Find where the given text appears and provide that cell's center as [x, y] coordinate. 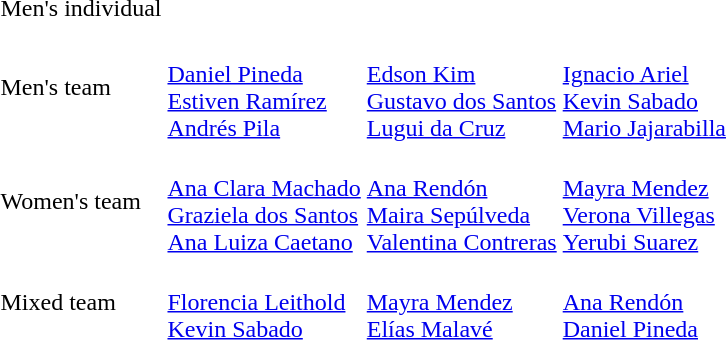
Ana Clara MachadoGraziela dos SantosAna Luiza Caetano [264, 202]
Edson KimGustavo dos SantosLugui da Cruz [462, 88]
Daniel PinedaEstiven RamírezAndrés Pila [264, 88]
Ana RendónMaira SepúlvedaValentina Contreras [462, 202]
